Provide the (x, y) coordinate of the cell's center where the given text is located.  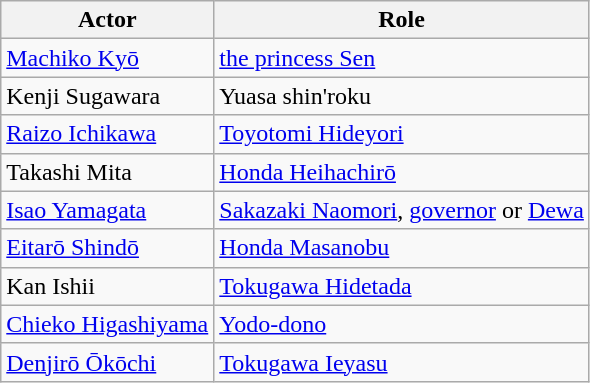
Role (402, 20)
Toyotomi Hideyori (402, 134)
Raizo Ichikawa (108, 134)
Sakazaki Naomori, governor or Dewa (402, 210)
Kan Ishii (108, 286)
Tokugawa Ieyasu (402, 362)
the princess Sen (402, 58)
Machiko Kyō (108, 58)
Tokugawa Hidetada (402, 286)
Honda Masanobu (402, 248)
Denjirō Ōkōchi (108, 362)
Isao Yamagata (108, 210)
Yuasa shin'roku (402, 96)
Takashi Mita (108, 172)
Actor (108, 20)
Chieko Higashiyama (108, 324)
Yodo-dono (402, 324)
Honda Heihachirō (402, 172)
Eitarō Shindō (108, 248)
Kenji Sugawara (108, 96)
